Pinpoint the cell where the given text exists, returning its [X, Y] midpoint coordinate. 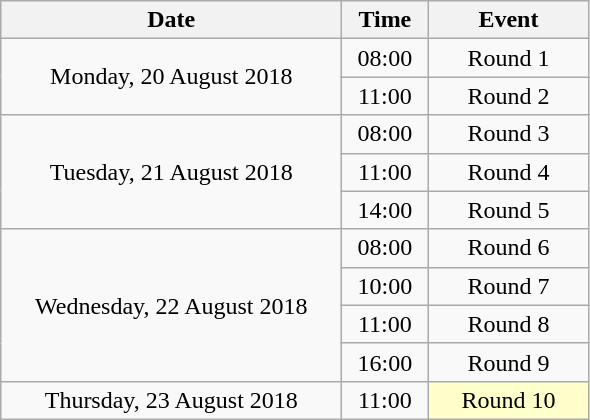
Round 10 [508, 400]
Tuesday, 21 August 2018 [172, 172]
Event [508, 20]
Round 8 [508, 324]
Round 3 [508, 134]
Round 6 [508, 248]
10:00 [385, 286]
Round 1 [508, 58]
16:00 [385, 362]
Round 9 [508, 362]
Thursday, 23 August 2018 [172, 400]
Round 5 [508, 210]
Round 2 [508, 96]
14:00 [385, 210]
Date [172, 20]
Wednesday, 22 August 2018 [172, 305]
Round 4 [508, 172]
Time [385, 20]
Round 7 [508, 286]
Monday, 20 August 2018 [172, 77]
